For the text-containing cell, return its midpoint in [X, Y] coordinate format. 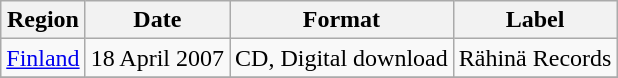
Label [535, 20]
Date [157, 20]
Finland [43, 58]
Region [43, 20]
CD, Digital download [342, 58]
Rähinä Records [535, 58]
Format [342, 20]
18 April 2007 [157, 58]
